Locate the cell with the specified text and output its (X, Y) center coordinate. 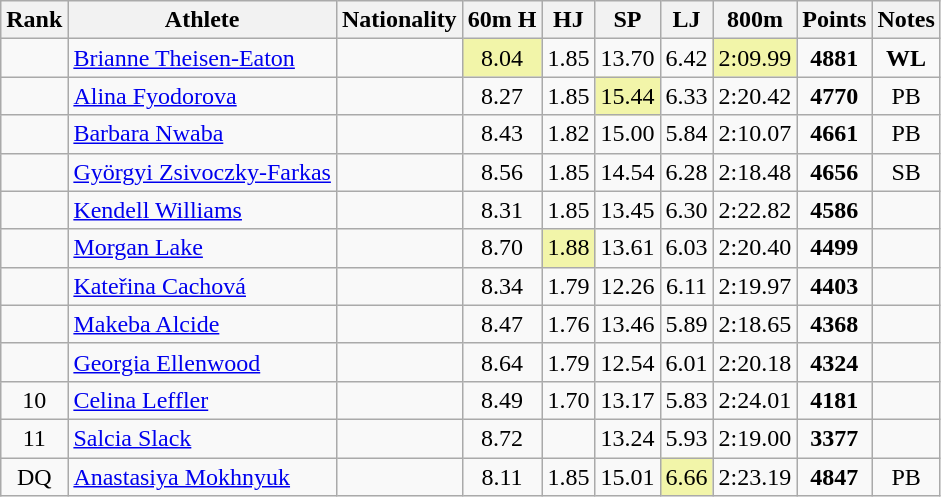
Celina Leffler (202, 400)
15.44 (628, 96)
8.49 (502, 400)
10 (34, 400)
Barbara Nwaba (202, 134)
12.26 (628, 286)
4324 (834, 362)
8.27 (502, 96)
Points (834, 20)
6.28 (686, 172)
13.46 (628, 324)
2:19.00 (755, 438)
4656 (834, 172)
4586 (834, 210)
5.84 (686, 134)
WL (906, 58)
4403 (834, 286)
3377 (834, 438)
15.00 (628, 134)
13.70 (628, 58)
2:24.01 (755, 400)
8.11 (502, 477)
Notes (906, 20)
4770 (834, 96)
5.83 (686, 400)
4661 (834, 134)
6.33 (686, 96)
Nationality (399, 20)
1.70 (568, 400)
8.70 (502, 248)
Makeba Alcide (202, 324)
DQ (34, 477)
6.11 (686, 286)
2:09.99 (755, 58)
8.04 (502, 58)
15.01 (628, 477)
2:20.40 (755, 248)
8.34 (502, 286)
13.45 (628, 210)
SP (628, 20)
8.31 (502, 210)
2:20.18 (755, 362)
8.56 (502, 172)
1.88 (568, 248)
1.82 (568, 134)
2:19.97 (755, 286)
4499 (834, 248)
14.54 (628, 172)
2:18.48 (755, 172)
Kateřina Cachová (202, 286)
60m H (502, 20)
Györgyi Zsivoczky-Farkas (202, 172)
Anastasiya Mokhnyuk (202, 477)
HJ (568, 20)
12.54 (628, 362)
2:10.07 (755, 134)
4368 (834, 324)
Rank (34, 20)
Brianne Theisen-Eaton (202, 58)
2:20.42 (755, 96)
2:23.19 (755, 477)
Athlete (202, 20)
11 (34, 438)
6.42 (686, 58)
6.66 (686, 477)
8.72 (502, 438)
8.47 (502, 324)
1.76 (568, 324)
LJ (686, 20)
13.61 (628, 248)
4847 (834, 477)
SB (906, 172)
4181 (834, 400)
Alina Fyodorova (202, 96)
5.89 (686, 324)
Kendell Williams (202, 210)
8.43 (502, 134)
8.64 (502, 362)
2:18.65 (755, 324)
Morgan Lake (202, 248)
2:22.82 (755, 210)
13.17 (628, 400)
Salcia Slack (202, 438)
Georgia Ellenwood (202, 362)
6.30 (686, 210)
5.93 (686, 438)
13.24 (628, 438)
800m (755, 20)
4881 (834, 58)
6.03 (686, 248)
6.01 (686, 362)
